Identify which cell holds the provided text, then report its [X, Y] central coordinate. 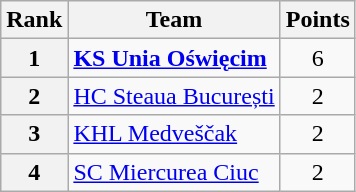
SC Miercurea Ciuc [174, 172]
Team [174, 20]
3 [34, 134]
KHL Medveščak [174, 134]
1 [34, 58]
Points [318, 20]
HC Steaua București [174, 96]
4 [34, 172]
KS Unia Oświęcim [174, 58]
6 [318, 58]
Rank [34, 20]
